Provide the [x, y] coordinate of the cell's center where the given text is located.  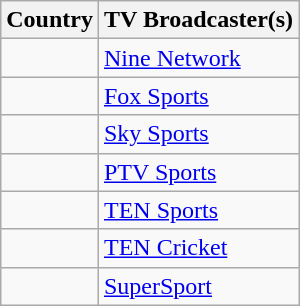
TEN Sports [198, 210]
Sky Sports [198, 134]
Fox Sports [198, 96]
TEN Cricket [198, 248]
PTV Sports [198, 172]
Nine Network [198, 58]
TV Broadcaster(s) [198, 20]
SuperSport [198, 286]
Country [50, 20]
